Detect which cell encompasses the target text, then output its [x, y] center coordinate. 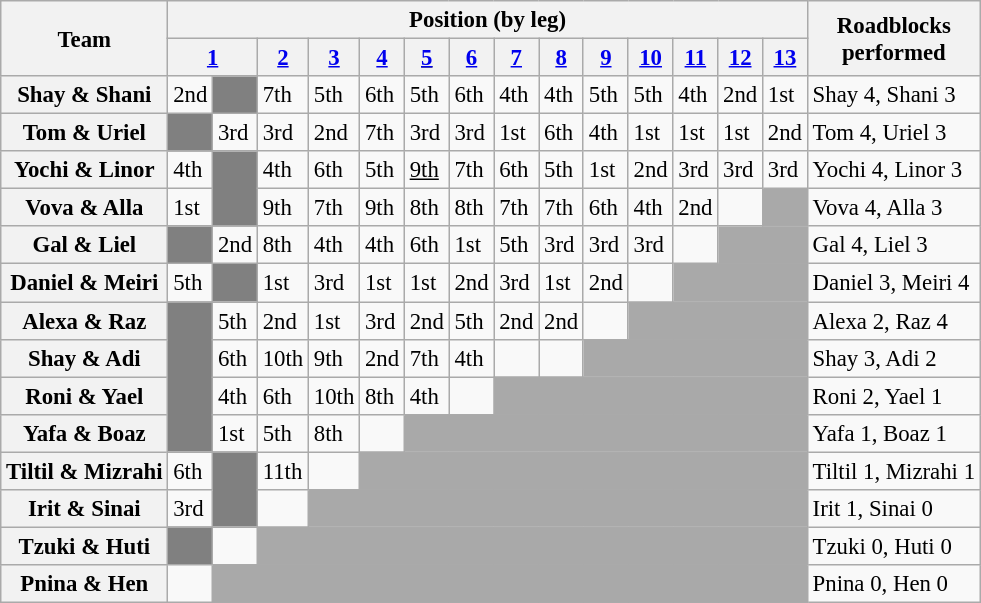
Tom 4, Uriel 3 [894, 133]
Pnina 0, Hen 0 [894, 584]
Gal & Liel [84, 245]
2 [282, 58]
1 [213, 58]
Daniel & Meiri [84, 283]
8 [562, 58]
Yafa & Boaz [84, 433]
5 [426, 58]
12 [740, 58]
Daniel 3, Meiri 4 [894, 283]
Team [84, 38]
Shay 4, Shani 3 [894, 95]
13 [786, 58]
Roni 2, Yael 1 [894, 396]
Tiltil 1, Mizrahi 1 [894, 471]
Irit 1, Sinai 0 [894, 509]
11th [282, 471]
Roni & Yael [84, 396]
Yochi & Linor [84, 170]
Tiltil & Mizrahi [84, 471]
4 [382, 58]
Alexa 2, Raz 4 [894, 321]
Tom & Uriel [84, 133]
Roadblocksperformed [894, 38]
Shay & Shani [84, 95]
10 [650, 58]
Gal 4, Liel 3 [894, 245]
9 [606, 58]
Yafa 1, Boaz 1 [894, 433]
Vova & Alla [84, 208]
Pnina & Hen [84, 584]
11 [696, 58]
Tzuki & Huti [84, 546]
Irit & Sinai [84, 509]
Tzuki 0, Huti 0 [894, 546]
Alexa & Raz [84, 321]
Yochi 4, Linor 3 [894, 170]
Vova 4, Alla 3 [894, 208]
Position (by leg) [488, 20]
Shay 3, Adi 2 [894, 358]
7 [516, 58]
Shay & Adi [84, 358]
6 [472, 58]
3 [334, 58]
